Pinpoint the cell where the given text exists, returning its [x, y] midpoint coordinate. 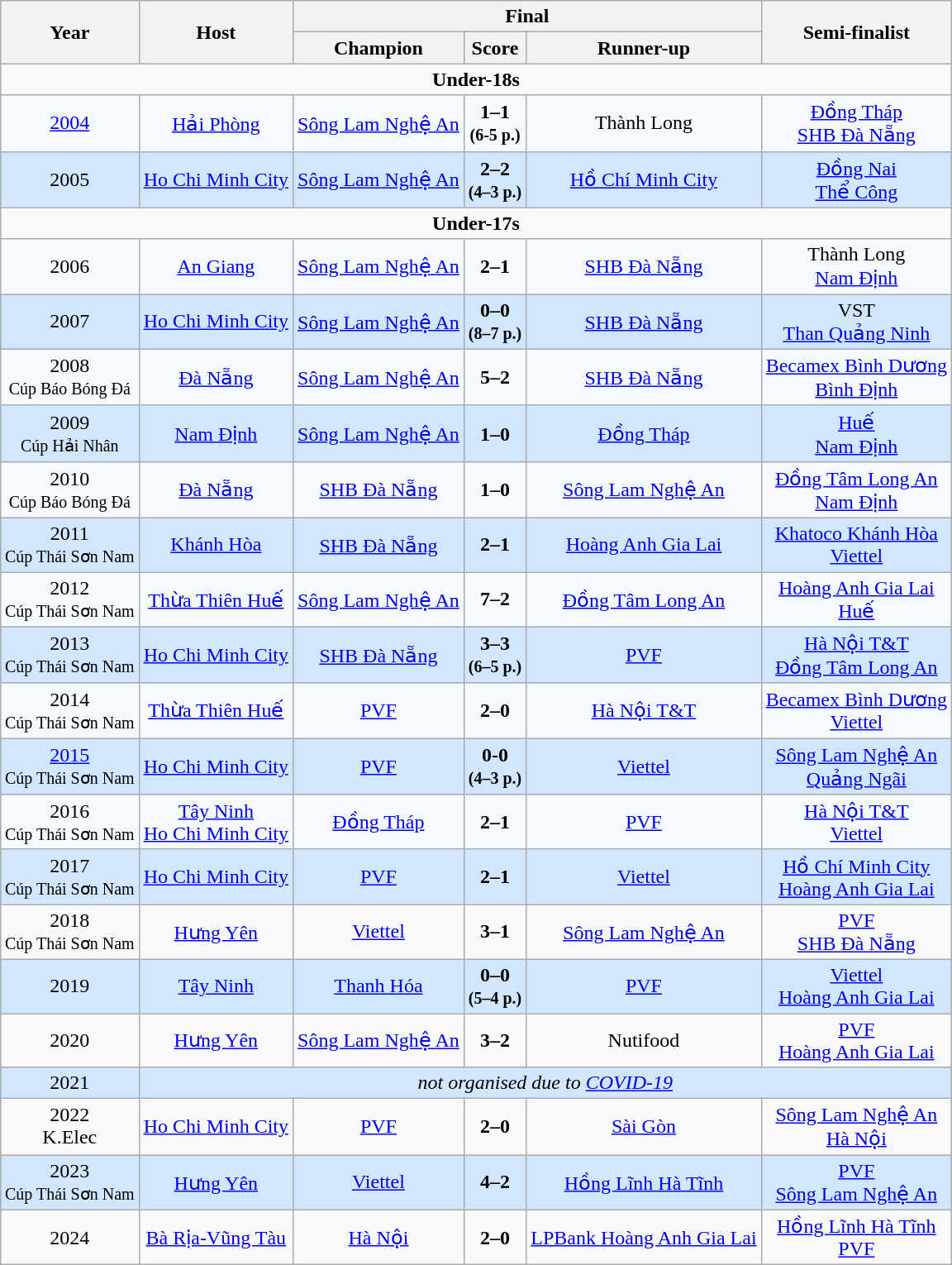
2008Cúp Báo Bóng Đá [69, 377]
2006 [69, 266]
PVFSHB Đà Nẵng [856, 933]
2010Cúp Báo Bóng Đá [69, 489]
Đồng Tâm Long An [644, 600]
PVFSông Lam Nghệ An [856, 1182]
Host [216, 32]
Hà Nội T&T Viettel [856, 822]
Đồng Tâm Long An Nam Định [856, 489]
Semi-finalist [856, 32]
1–1 (6-5 p.) [494, 123]
Year [69, 32]
Champion [378, 48]
Khatoco Khánh Hòa Viettel [856, 544]
2022K.Elec [69, 1127]
ViettelHoàng Anh Gia Lai [856, 986]
2004 [69, 123]
Tây Ninh [216, 986]
2014Cúp Thái Sơn Nam [69, 711]
2007 [69, 322]
not organised due to COVID-19 [545, 1083]
Thành Long Nam Định [856, 266]
Đồng Nai Thể Công [856, 179]
2011Cúp Thái Sơn Nam [69, 544]
2009Cúp Hải Nhân [69, 433]
Nutifood [644, 1040]
Hồng Lĩnh Hà TĩnhPVF [856, 1237]
2021 [69, 1083]
Under-18s [476, 79]
Đồng Tháp SHB Đà Nẵng [856, 123]
Hoàng Anh Gia Lai [644, 544]
Thanh Hóa [378, 986]
Hồ Chí Minh City Hoàng Anh Gia Lai [856, 876]
Sông Lam Nghệ An Quảng Ngãi [856, 766]
Hải Phòng [216, 123]
Score [494, 48]
2017Cúp Thái Sơn Nam [69, 876]
2018Cúp Thái Sơn Nam [69, 933]
Becamex Bình Dương Bình Định [856, 377]
LPBank Hoàng Anh Gia Lai [644, 1237]
Huế Nam Định [856, 433]
0–0 (8–7 p.) [494, 322]
Nam Định [216, 433]
0-0 (4–3 p.) [494, 766]
2023Cúp Thái Sơn Nam [69, 1182]
Becamex Bình Dương Viettel [856, 711]
Hà Nội [378, 1237]
Bà Rịa-Vũng Tàu [216, 1237]
2016Cúp Thái Sơn Nam [69, 822]
2015Cúp Thái Sơn Nam [69, 766]
3–3 (6–5 p.) [494, 655]
7–2 [494, 600]
Khánh Hòa [216, 544]
2–2 (4–3 p.) [494, 179]
Thành Long [644, 123]
An Giang [216, 266]
2019 [69, 986]
PVFHoàng Anh Gia Lai [856, 1040]
2024 [69, 1237]
0–0 (5–4 p.) [494, 986]
Hồ Chí Minh City [644, 179]
2005 [69, 179]
Hà Nội T&T [644, 711]
5–2 [494, 377]
Tây Ninh Ho Chi Minh City [216, 822]
2012Cúp Thái Sơn Nam [69, 600]
2013Cúp Thái Sơn Nam [69, 655]
Sài Gòn [644, 1127]
Hồng Lĩnh Hà Tĩnh [644, 1182]
Under-17s [476, 223]
Runner-up [644, 48]
3–1 [494, 933]
2020 [69, 1040]
3–2 [494, 1040]
VST Than Quảng Ninh [856, 322]
Hoàng Anh Gia Lai Huế [856, 600]
Final [527, 17]
Sông Lam Nghệ AnHà Nội [856, 1127]
Hà Nội T&T Đồng Tâm Long An [856, 655]
4–2 [494, 1182]
